Search for the cell housing the specified text and yield its (X, Y) center coordinate. 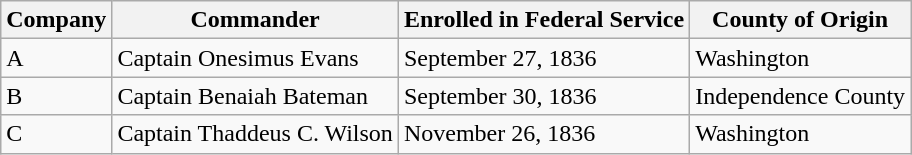
September 27, 1836 (544, 58)
November 26, 1836 (544, 134)
Enrolled in Federal Service (544, 20)
Commander (256, 20)
B (56, 96)
Captain Thaddeus C. Wilson (256, 134)
A (56, 58)
C (56, 134)
Company (56, 20)
County of Origin (800, 20)
Independence County (800, 96)
Captain Benaiah Bateman (256, 96)
Captain Onesimus Evans (256, 58)
September 30, 1836 (544, 96)
